Return (x, y) of the center of cell containing provided text 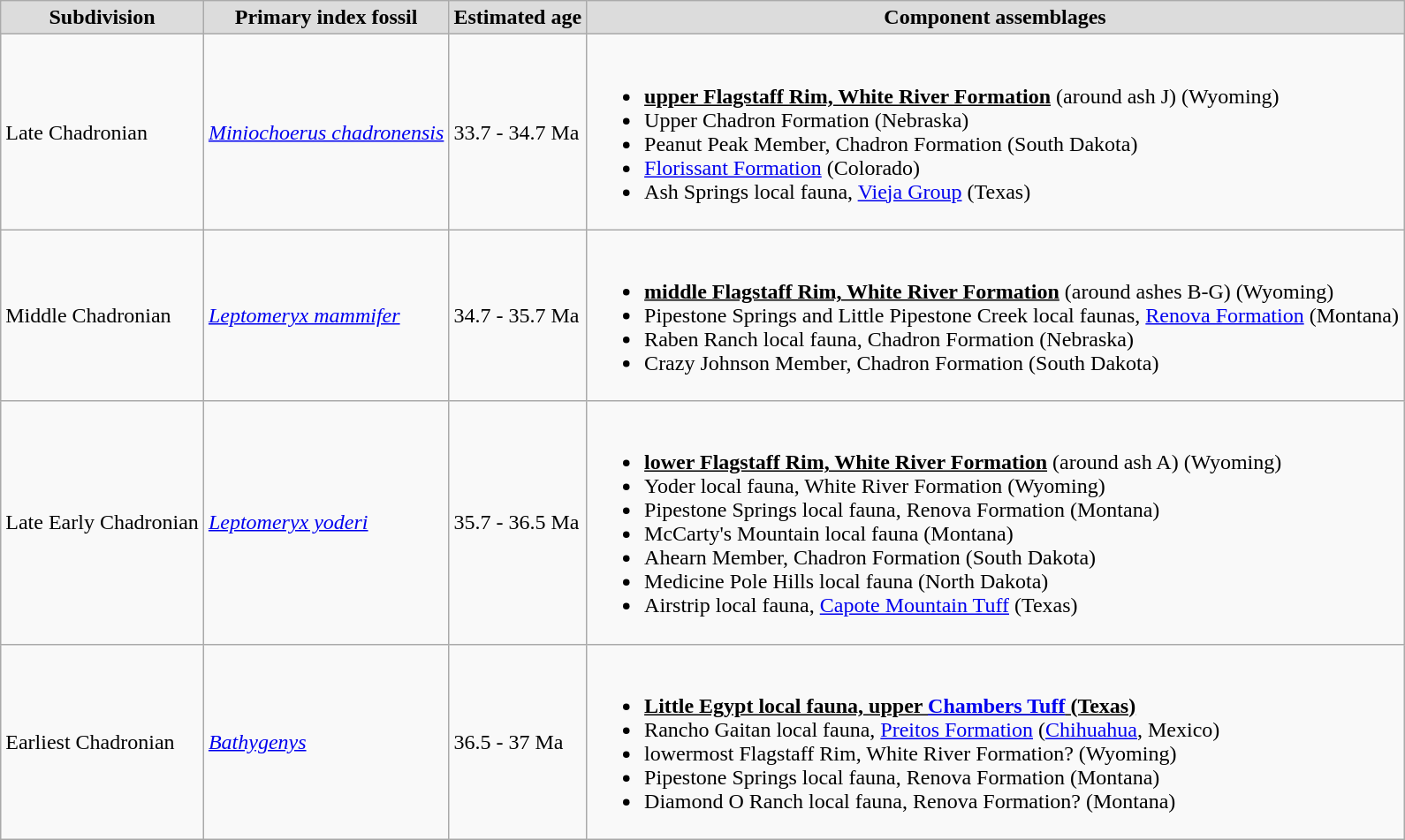
Late Early Chadronian (103, 523)
Estimated age (518, 18)
Primary index fossil (325, 18)
33.7 - 34.7 Ma (518, 132)
Earliest Chadronian (103, 742)
Leptomeryx yoderi (325, 523)
34.7 - 35.7 Ma (518, 315)
Late Chadronian (103, 132)
Component assemblages (995, 18)
Subdivision (103, 18)
36.5 - 37 Ma (518, 742)
35.7 - 36.5 Ma (518, 523)
Miniochoerus chadronensis (325, 132)
Middle Chadronian (103, 315)
Leptomeryx mammifer (325, 315)
Bathygenys (325, 742)
